Locate the cell with the specified text and output its (X, Y) center coordinate. 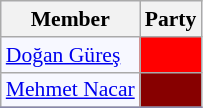
Member (70, 19)
Party (171, 19)
Doğan Güreş (70, 55)
Mehmet Nacar (70, 90)
